Return [X, Y] of the center of cell containing provided text 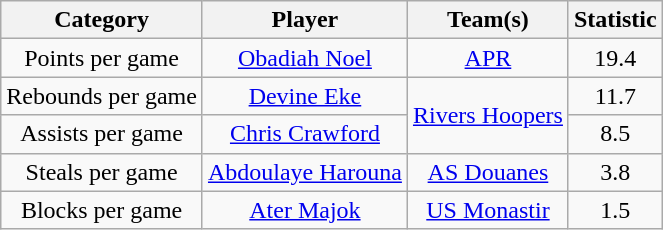
Team(s) [488, 20]
8.5 [615, 134]
Statistic [615, 20]
Rivers Hoopers [488, 115]
US Monastir [488, 210]
1.5 [615, 210]
Rebounds per game [102, 96]
Devine Eke [304, 96]
Obadiah Noel [304, 58]
3.8 [615, 172]
Steals per game [102, 172]
APR [488, 58]
Chris Crawford [304, 134]
Points per game [102, 58]
19.4 [615, 58]
AS Douanes [488, 172]
Ater Majok [304, 210]
Assists per game [102, 134]
11.7 [615, 96]
Abdoulaye Harouna [304, 172]
Blocks per game [102, 210]
Category [102, 20]
Player [304, 20]
